Identify which cell holds the provided text, then report its [x, y] central coordinate. 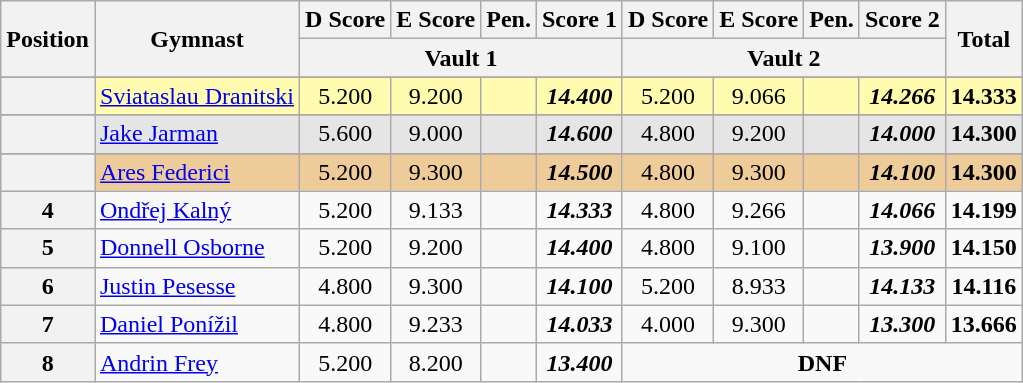
8 [48, 362]
7 [48, 324]
14.133 [902, 286]
Daniel Ponížil [196, 324]
Position [48, 39]
Sviataslau Dranitski [196, 96]
14.199 [984, 210]
Vault 2 [784, 58]
6 [48, 286]
9.100 [759, 248]
8.200 [436, 362]
13.400 [579, 362]
13.900 [902, 248]
Total [984, 39]
Ares Federici [196, 172]
Jake Jarman [196, 134]
4.000 [668, 324]
4 [48, 210]
Justin Pesesse [196, 286]
Score 1 [579, 20]
8.933 [759, 286]
5 [48, 248]
14.500 [579, 172]
5.600 [346, 134]
14.066 [902, 210]
Score 2 [902, 20]
14.000 [902, 134]
13.666 [984, 324]
14.116 [984, 286]
Donnell Osborne [196, 248]
14.033 [579, 324]
14.150 [984, 248]
13.300 [902, 324]
Andrin Frey [196, 362]
Gymnast [196, 39]
Vault 1 [462, 58]
9.233 [436, 324]
9.266 [759, 210]
9.133 [436, 210]
DNF [822, 362]
14.600 [579, 134]
Ondřej Kalný [196, 210]
9.066 [759, 96]
9.000 [436, 134]
14.266 [902, 96]
